Return [X, Y] of the center of cell containing provided text 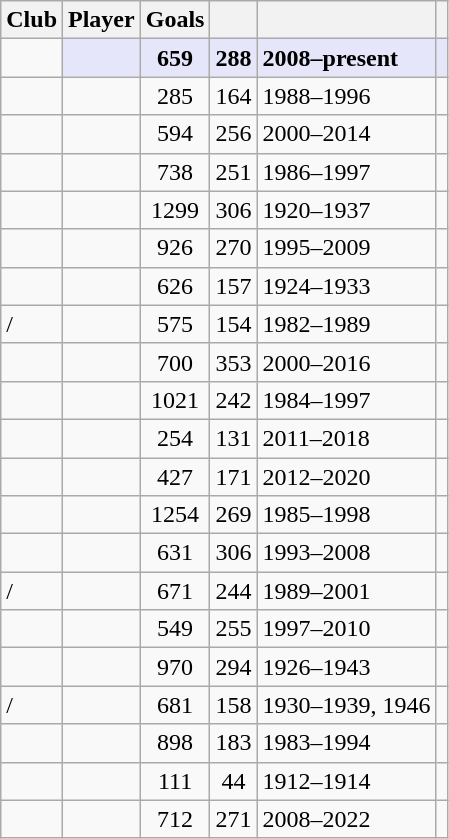
254 [175, 438]
Club [32, 20]
44 [234, 781]
288 [234, 58]
294 [234, 667]
242 [234, 400]
353 [234, 362]
158 [234, 705]
1982–1989 [346, 324]
1997–2010 [346, 629]
157 [234, 286]
1930–1939, 1946 [346, 705]
671 [175, 591]
681 [175, 705]
2008–2022 [346, 819]
427 [175, 477]
255 [234, 629]
269 [234, 515]
Goals [175, 20]
1920–1937 [346, 210]
1995–2009 [346, 248]
251 [234, 172]
244 [234, 591]
1924–1933 [346, 286]
549 [175, 629]
659 [175, 58]
626 [175, 286]
2011–2018 [346, 438]
1254 [175, 515]
285 [175, 96]
164 [234, 96]
1988–1996 [346, 96]
Player [102, 20]
1983–1994 [346, 743]
712 [175, 819]
131 [234, 438]
2012–2020 [346, 477]
171 [234, 477]
2000–2016 [346, 362]
271 [234, 819]
1926–1943 [346, 667]
575 [175, 324]
898 [175, 743]
1986–1997 [346, 172]
1021 [175, 400]
594 [175, 134]
154 [234, 324]
270 [234, 248]
926 [175, 248]
631 [175, 553]
1989–2001 [346, 591]
256 [234, 134]
738 [175, 172]
970 [175, 667]
111 [175, 781]
1912–1914 [346, 781]
2008–present [346, 58]
1985–1998 [346, 515]
1299 [175, 210]
2000–2014 [346, 134]
1984–1997 [346, 400]
700 [175, 362]
183 [234, 743]
1993–2008 [346, 553]
